Extract the [X, Y] coordinate from the center of the cell holding the provided text.  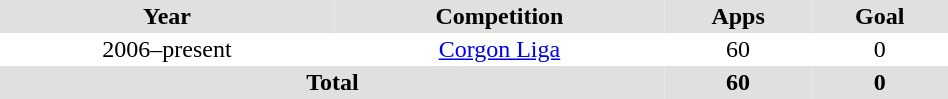
Year [167, 16]
Total [332, 82]
Goal [880, 16]
Apps [738, 16]
Corgon Liga [500, 50]
Competition [500, 16]
2006–present [167, 50]
